Identify which cell holds the provided text, then report its (x, y) central coordinate. 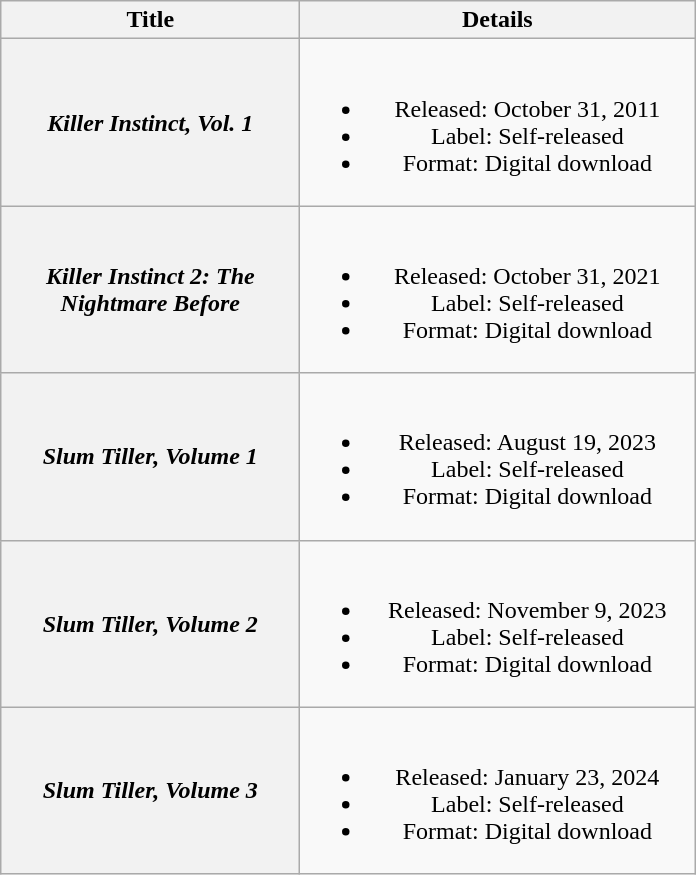
Released: November 9, 2023Label: Self-releasedFormat: Digital download (498, 624)
Released: October 31, 2011Label: Self-releasedFormat: Digital download (498, 122)
Released: October 31, 2021Label: Self-releasedFormat: Digital download (498, 290)
Slum Tiller, Volume 3 (150, 790)
Killer Instinct 2: The Nightmare Before (150, 290)
Released: January 23, 2024Label: Self-releasedFormat: Digital download (498, 790)
Title (150, 20)
Killer Instinct, Vol. 1 (150, 122)
Details (498, 20)
Slum Tiller, Volume 1 (150, 456)
Slum Tiller, Volume 2 (150, 624)
Released: August 19, 2023Label: Self-releasedFormat: Digital download (498, 456)
